Pinpoint the cell where the given text exists, returning its (x, y) midpoint coordinate. 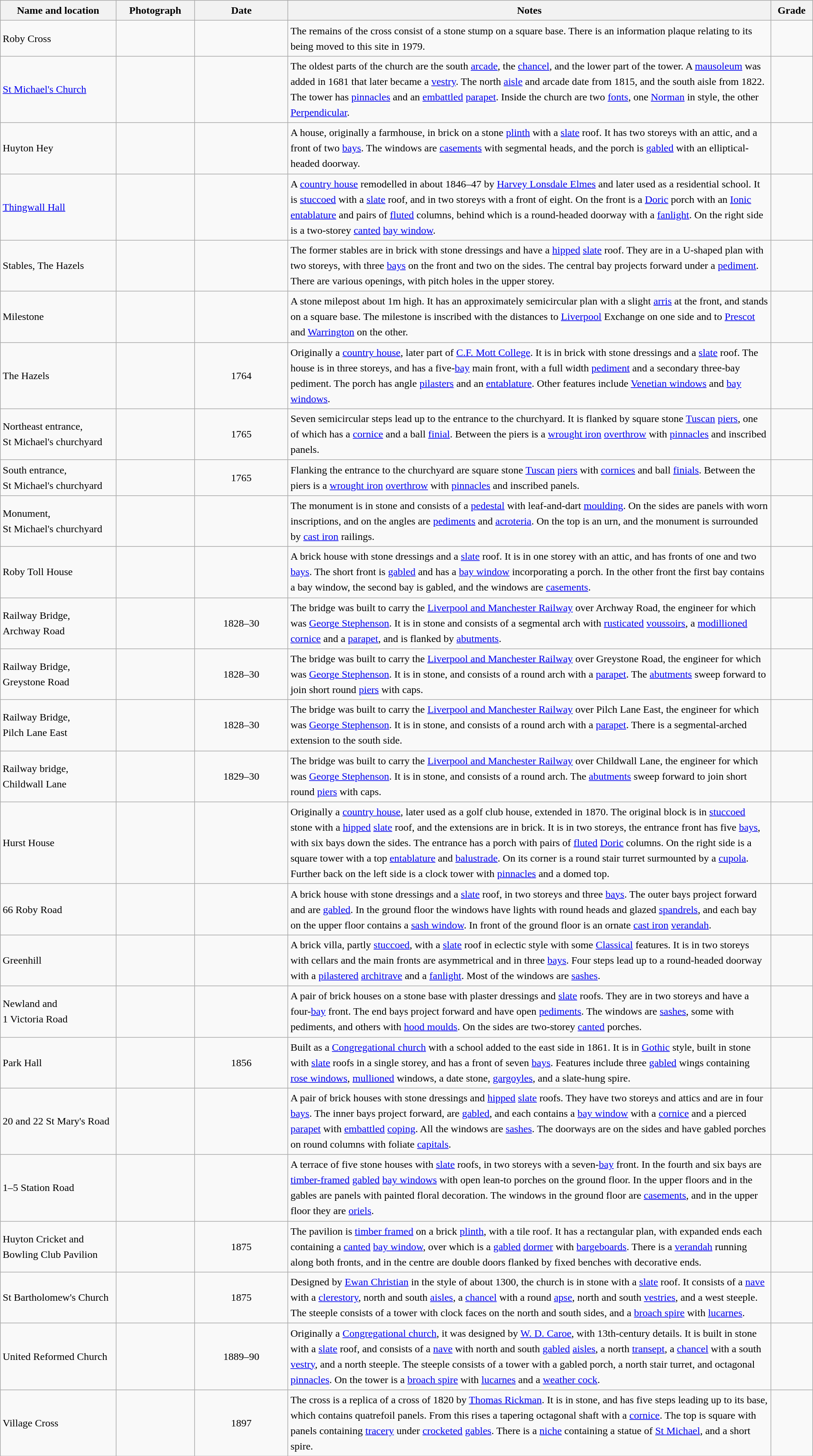
20 and 22 St Mary's Road (58, 1121)
Milestone (58, 317)
1897 (241, 1423)
Railway Bridge,Pilch Lane East (58, 726)
United Reformed Church (58, 1356)
Village Cross (58, 1423)
Monument,St Michael's churchyard (58, 521)
Thingwall Hall (58, 207)
1856 (241, 1063)
Northeast entrance,St Michael's churchyard (58, 434)
Huyton Cricket and Bowling Club Pavilion (58, 1246)
St Michael's Church (58, 89)
1889–90 (241, 1356)
Photograph (155, 10)
Name and location (58, 10)
Roby Toll House (58, 572)
St Bartholomew's Church (58, 1298)
The remains of the cross consist of a stone stump on a square base. There is an information plaque relating to its being moved to this site in 1979. (529, 39)
Newland and1 Victoria Road (58, 1011)
Roby Cross (58, 39)
Greenhill (58, 961)
Date (241, 10)
Grade (792, 10)
Park Hall (58, 1063)
Railway Bridge,Archway Road (58, 624)
Huyton Hey (58, 148)
Stables, The Hazels (58, 266)
Railway Bridge,Greystone Road (58, 674)
The Hazels (58, 376)
1–5 Station Road (58, 1188)
Hurst House (58, 843)
South entrance,St Michael's churchyard (58, 478)
Railway bridge,Childwall Lane (58, 776)
Notes (529, 10)
1764 (241, 376)
66 Roby Road (58, 909)
1829–30 (241, 776)
